Output the [x, y] coordinate of the center of the cell containing the given text.  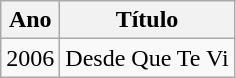
Ano [30, 20]
Desde Que Te Vi [147, 58]
2006 [30, 58]
Título [147, 20]
